Capture the cell that displays the provided text and extract its [X, Y] central coordinate. 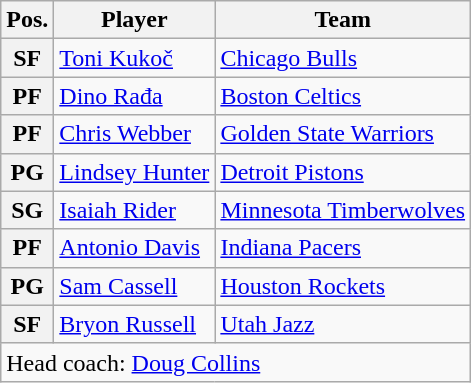
Houston Rockets [343, 286]
Chris Webber [134, 134]
Boston Celtics [343, 96]
Chicago Bulls [343, 58]
Pos. [28, 20]
Utah Jazz [343, 324]
Head coach: Doug Collins [236, 362]
Team [343, 20]
Dino Rađa [134, 96]
Player [134, 20]
Bryon Russell [134, 324]
Sam Cassell [134, 286]
Antonio Davis [134, 248]
Toni Kukoč [134, 58]
SG [28, 210]
Golden State Warriors [343, 134]
Isaiah Rider [134, 210]
Lindsey Hunter [134, 172]
Minnesota Timberwolves [343, 210]
Indiana Pacers [343, 248]
Detroit Pistons [343, 172]
